Return the [x, y] coordinate for the center point of the cell that contains the specified text.  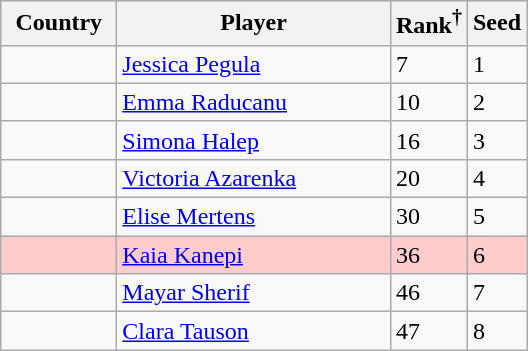
Player [254, 24]
36 [428, 255]
8 [496, 331]
2 [496, 102]
Mayar Sherif [254, 293]
Elise Mertens [254, 217]
46 [428, 293]
47 [428, 331]
16 [428, 140]
10 [428, 102]
Country [59, 24]
30 [428, 217]
3 [496, 140]
Kaia Kanepi [254, 255]
Simona Halep [254, 140]
Jessica Pegula [254, 64]
6 [496, 255]
Victoria Azarenka [254, 178]
1 [496, 64]
20 [428, 178]
5 [496, 217]
Rank† [428, 24]
Emma Raducanu [254, 102]
Seed [496, 24]
4 [496, 178]
Clara Tauson [254, 331]
